Capture the cell that displays the provided text and extract its [x, y] central coordinate. 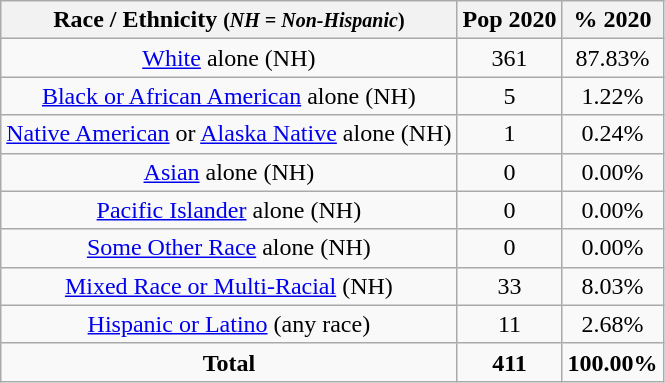
361 [510, 58]
33 [510, 286]
Mixed Race or Multi-Racial (NH) [229, 286]
Pacific Islander alone (NH) [229, 210]
Some Other Race alone (NH) [229, 248]
Asian alone (NH) [229, 172]
Native American or Alaska Native alone (NH) [229, 134]
0.24% [612, 134]
Hispanic or Latino (any race) [229, 324]
Race / Ethnicity (NH = Non-Hispanic) [229, 20]
5 [510, 96]
2.68% [612, 324]
1 [510, 134]
411 [510, 362]
11 [510, 324]
Pop 2020 [510, 20]
100.00% [612, 362]
Black or African American alone (NH) [229, 96]
Total [229, 362]
8.03% [612, 286]
1.22% [612, 96]
White alone (NH) [229, 58]
87.83% [612, 58]
% 2020 [612, 20]
